Extract the (x, y) coordinate from the center of the cell holding the provided text.  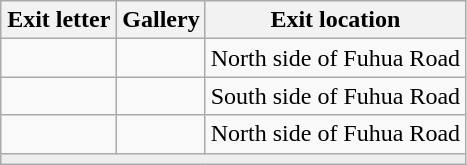
Exit location (335, 20)
South side of Fuhua Road (335, 96)
Gallery (161, 20)
Exit letter (59, 20)
